Output the (x, y) coordinate of the center of the cell containing the given text.  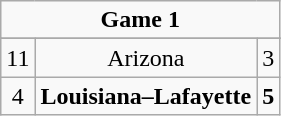
11 (18, 58)
4 (18, 96)
3 (268, 58)
Game 1 (140, 20)
5 (268, 96)
Louisiana–Lafayette (146, 96)
Arizona (146, 58)
